For the text-containing cell, return its midpoint in [X, Y] coordinate format. 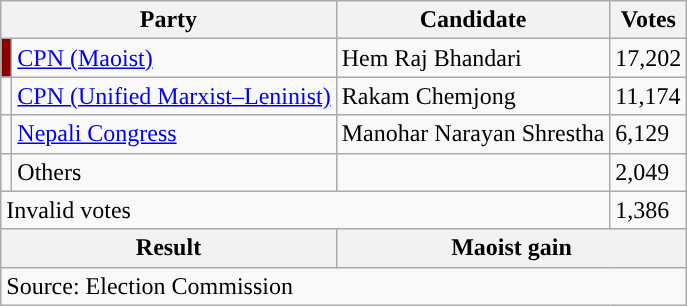
CPN (Maoist) [174, 58]
2,049 [648, 172]
CPN (Unified Marxist–Leninist) [174, 96]
Votes [648, 20]
Others [174, 172]
6,129 [648, 134]
1,386 [648, 210]
11,174 [648, 96]
Manohar Narayan Shrestha [473, 134]
Invalid votes [306, 210]
Nepali Congress [174, 134]
Candidate [473, 20]
Maoist gain [512, 248]
Rakam Chemjong [473, 96]
Source: Election Commission [344, 286]
Result [168, 248]
17,202 [648, 58]
Party [168, 20]
Hem Raj Bhandari [473, 58]
